Locate the cell with the specified text and output its [X, Y] center coordinate. 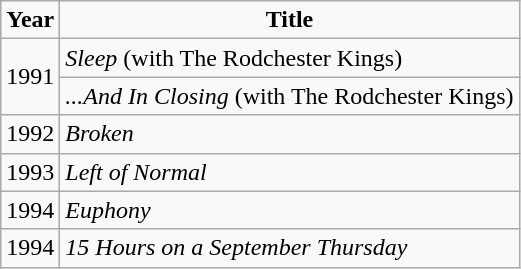
Title [290, 20]
Broken [290, 134]
Year [30, 20]
1993 [30, 172]
1992 [30, 134]
Euphony [290, 210]
Left of Normal [290, 172]
...And In Closing (with The Rodchester Kings) [290, 96]
15 Hours on a September Thursday [290, 248]
Sleep (with The Rodchester Kings) [290, 58]
1991 [30, 77]
